Identify which cell holds the provided text, then report its (x, y) central coordinate. 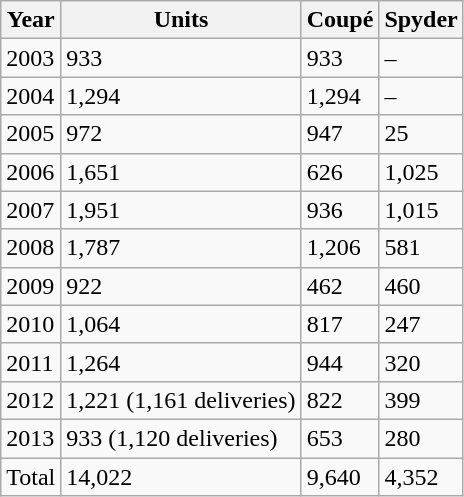
1,064 (181, 324)
922 (181, 286)
1,951 (181, 210)
2013 (31, 438)
972 (181, 134)
320 (421, 362)
1,651 (181, 172)
1,025 (421, 172)
Units (181, 20)
Year (31, 20)
Total (31, 477)
1,015 (421, 210)
936 (340, 210)
2009 (31, 286)
280 (421, 438)
822 (340, 400)
14,022 (181, 477)
626 (340, 172)
460 (421, 286)
1,264 (181, 362)
247 (421, 324)
2005 (31, 134)
653 (340, 438)
462 (340, 286)
944 (340, 362)
1,787 (181, 248)
581 (421, 248)
9,640 (340, 477)
25 (421, 134)
2006 (31, 172)
2012 (31, 400)
817 (340, 324)
Spyder (421, 20)
2011 (31, 362)
947 (340, 134)
2008 (31, 248)
399 (421, 400)
1,206 (340, 248)
933 (1,120 deliveries) (181, 438)
Coupé (340, 20)
2007 (31, 210)
2004 (31, 96)
2010 (31, 324)
4,352 (421, 477)
1,221 (1,161 deliveries) (181, 400)
2003 (31, 58)
